Detect which cell encompasses the target text, then output its (x, y) center coordinate. 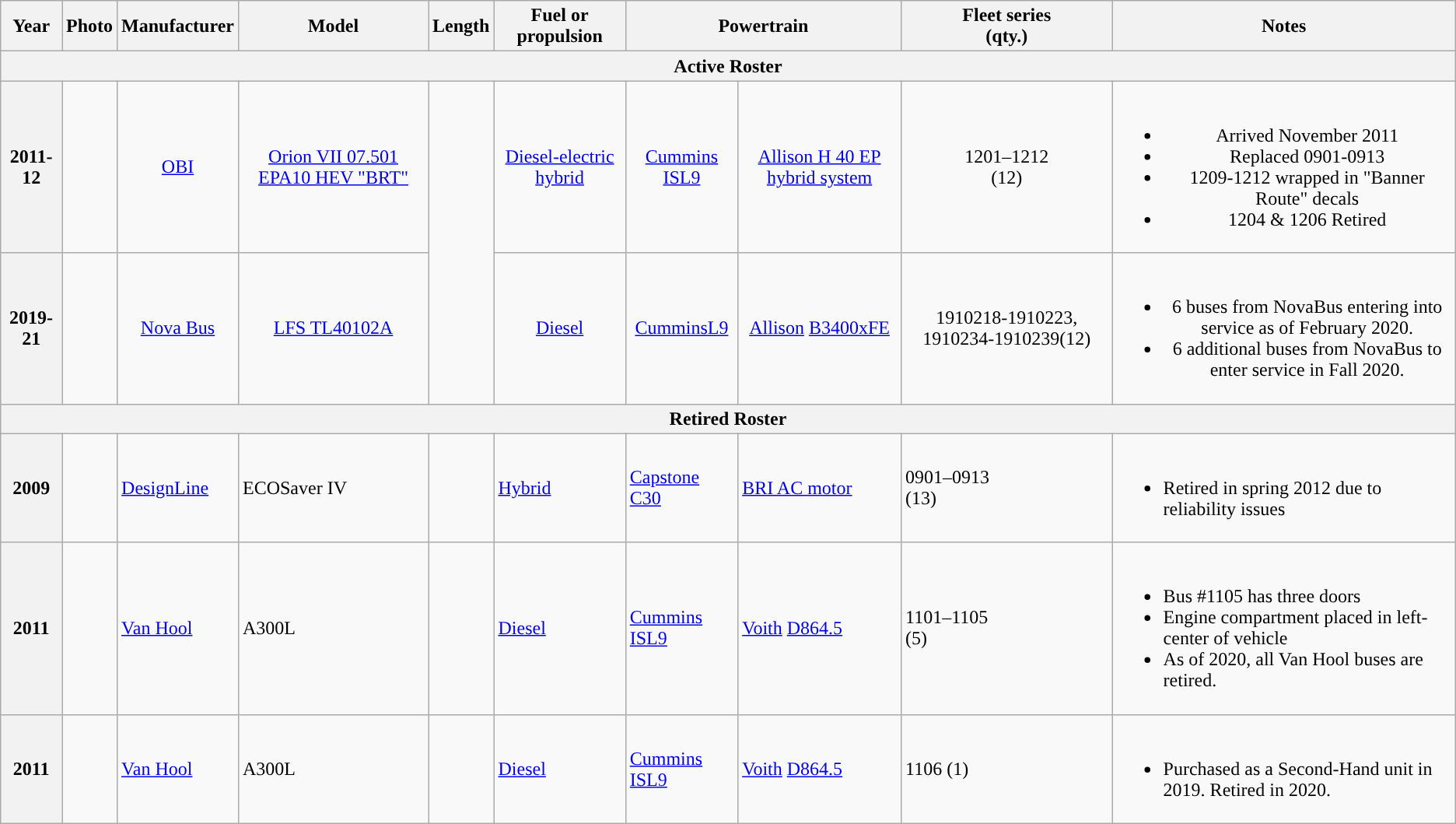
Bus #1105 has three doorsEngine compartment placed in left-center of vehicleAs of 2020, all Van Hool buses are retired. (1283, 629)
Purchased as a Second-Hand unit in 2019. Retired in 2020. (1283, 769)
DesignLine (178, 488)
CumminsL9 (681, 328)
6 buses from NovaBus entering into service as of February 2020.6 additional buses from NovaBus to enter service in Fall 2020. (1283, 328)
Fuel or propulsion (560, 26)
2019-21 (31, 328)
1201–1212(12) (1007, 167)
Model (333, 26)
1910218-1910223, 1910234-1910239(12) (1007, 328)
OBI (178, 167)
Retired Roster (728, 419)
Allison H 40 EP hybrid system (820, 167)
0901–0913(13) (1007, 488)
1101–1105(5) (1007, 629)
Retired in spring 2012 due to reliability issues (1283, 488)
Diesel-electric hybrid (560, 167)
Orion VII 07.501 EPA10 HEV "BRT" (333, 167)
ECOSaver IV (333, 488)
1106 (1) (1007, 769)
2009 (31, 488)
BRI AC motor (820, 488)
Hybrid (560, 488)
Nova Bus (178, 328)
Year (31, 26)
2011-12 (31, 167)
Photo (90, 26)
Fleet series(qty.) (1007, 26)
Manufacturer (178, 26)
Powertrain (763, 26)
Length (461, 26)
LFS TL40102A (333, 328)
Active Roster (728, 66)
Allison B3400xFE (820, 328)
Arrived November 2011Replaced 0901-09131209-1212 wrapped in "Banner Route" decals1204 & 1206 Retired (1283, 167)
Notes (1283, 26)
Capstone C30 (681, 488)
